From the cell containing the given text, extract its center point as (x, y) coordinate. 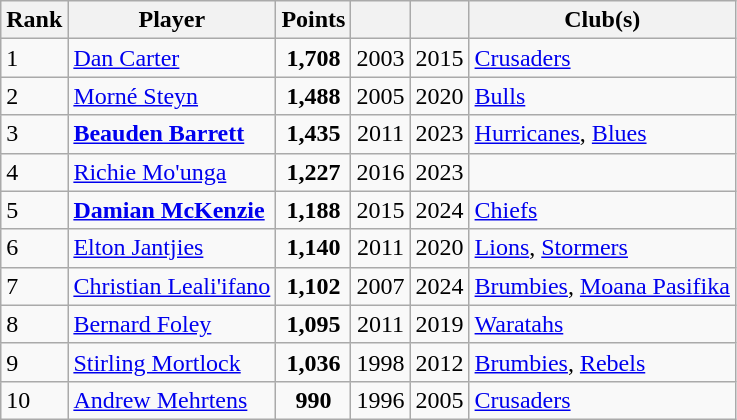
1,188 (314, 210)
Club(s) (602, 20)
Waratahs (602, 324)
1,227 (314, 172)
1,435 (314, 134)
2003 (380, 58)
990 (314, 400)
1,140 (314, 248)
8 (34, 324)
1,036 (314, 362)
Stirling Mortlock (172, 362)
Christian Leali'ifano (172, 286)
2 (34, 96)
10 (34, 400)
Chiefs (602, 210)
Andrew Mehrtens (172, 400)
5 (34, 210)
1,102 (314, 286)
1996 (380, 400)
Dan Carter (172, 58)
9 (34, 362)
1,095 (314, 324)
Elton Jantjies (172, 248)
2012 (440, 362)
Damian McKenzie (172, 210)
1998 (380, 362)
Beauden Barrett (172, 134)
4 (34, 172)
Brumbies, Rebels (602, 362)
7 (34, 286)
1 (34, 58)
2016 (380, 172)
1,708 (314, 58)
Bulls (602, 96)
2007 (380, 286)
Morné Steyn (172, 96)
1,488 (314, 96)
3 (34, 134)
Rank (34, 20)
6 (34, 248)
Bernard Foley (172, 324)
Richie Mo'unga (172, 172)
Hurricanes, Blues (602, 134)
Lions, Stormers (602, 248)
2019 (440, 324)
Brumbies, Moana Pasifika (602, 286)
Player (172, 20)
Points (314, 20)
